Extract the (x, y) coordinate from the center of the cell holding the provided text.  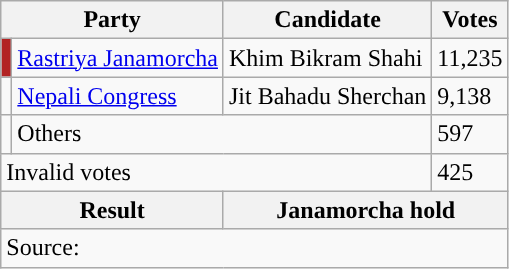
Votes (470, 20)
Result (112, 210)
Janamorcha hold (366, 210)
Jit Bahadu Sherchan (327, 96)
9,138 (470, 96)
Nepali Congress (118, 96)
Source: (254, 248)
597 (470, 134)
Rastriya Janamorcha (118, 58)
Candidate (327, 20)
Others (222, 134)
Party (112, 20)
Khim Bikram Shahi (327, 58)
11,235 (470, 58)
425 (470, 172)
Invalid votes (216, 172)
